Detect which cell encompasses the target text, then output its (X, Y) center coordinate. 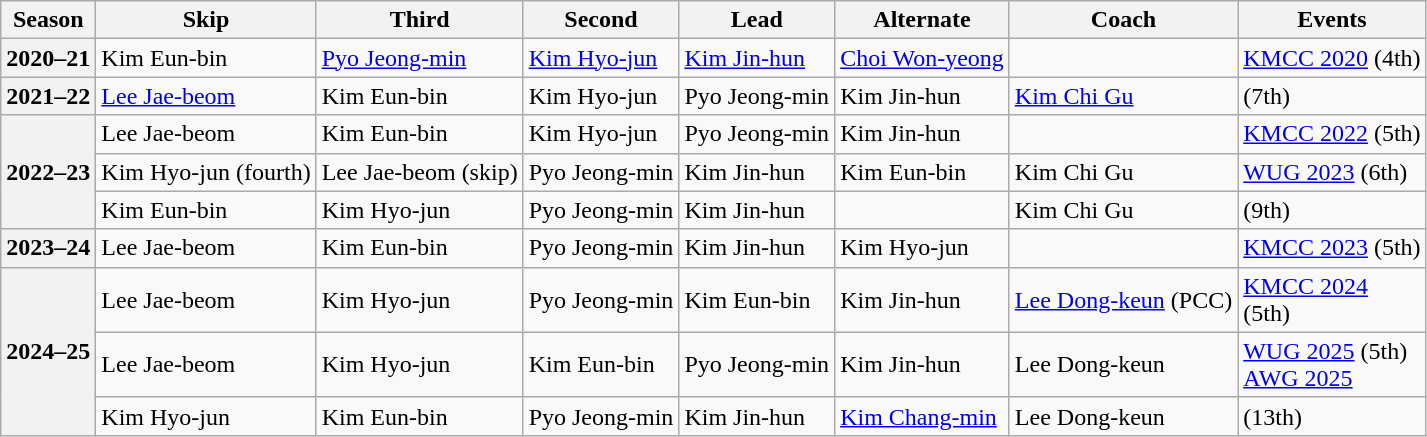
Kim Chang-min (922, 416)
KMCC 2022 (5th) (1332, 134)
WUG 2023 (6th) (1332, 172)
(13th) (1332, 416)
KMCC 2020 (4th) (1332, 58)
Events (1332, 20)
Coach (1123, 20)
Third (420, 20)
Skip (206, 20)
Lee Dong-keun (PCC) (1123, 300)
2022–23 (48, 172)
(9th) (1332, 210)
(7th) (1332, 96)
WUG 2025 (5th)AWG 2025 (1332, 364)
Lee Jae-beom (skip) (420, 172)
2020–21 (48, 58)
Second (601, 20)
Choi Won-yeong (922, 58)
KMCC 2023 (5th) (1332, 248)
KMCC 2024 (5th) (1332, 300)
2021–22 (48, 96)
Kim Hyo-jun (fourth) (206, 172)
2023–24 (48, 248)
Lead (757, 20)
Season (48, 20)
2024–25 (48, 351)
Alternate (922, 20)
